Identify which cell holds the provided text, then report its (X, Y) central coordinate. 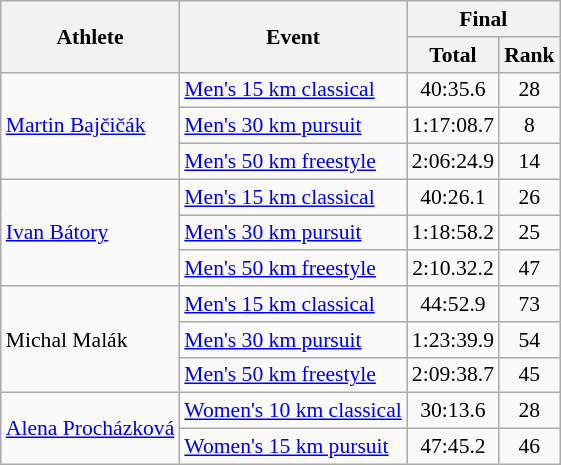
8 (530, 126)
Michal Malák (90, 340)
2:10.32.2 (453, 269)
2:09:38.7 (453, 375)
Total (453, 55)
2:06:24.9 (453, 162)
25 (530, 233)
40:26.1 (453, 197)
Alena Procházková (90, 428)
47:45.2 (453, 447)
Final (484, 19)
46 (530, 447)
Event (293, 36)
54 (530, 340)
30:13.6 (453, 411)
44:52.9 (453, 304)
1:18:58.2 (453, 233)
Athlete (90, 36)
Ivan Bátory (90, 232)
45 (530, 375)
Women's 10 km classical (293, 411)
Women's 15 km pursuit (293, 447)
1:23:39.9 (453, 340)
73 (530, 304)
1:17:08.7 (453, 126)
47 (530, 269)
14 (530, 162)
26 (530, 197)
Rank (530, 55)
Martin Bajčičák (90, 126)
40:35.6 (453, 90)
